Return the (x, y) coordinate for the center point of the cell that contains the specified text.  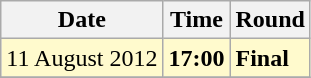
Time (196, 20)
Round (270, 20)
Date (82, 20)
Final (270, 58)
11 August 2012 (82, 58)
17:00 (196, 58)
